Determine the (x, y) coordinate at the center of the cell enclosing the given text.  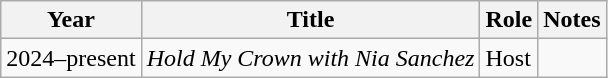
Role (509, 20)
Hold My Crown with Nia Sanchez (310, 58)
Host (509, 58)
Notes (572, 20)
2024–present (71, 58)
Title (310, 20)
Year (71, 20)
